Scan for the cell matching the given text and deliver its (X, Y) coordinate at center. 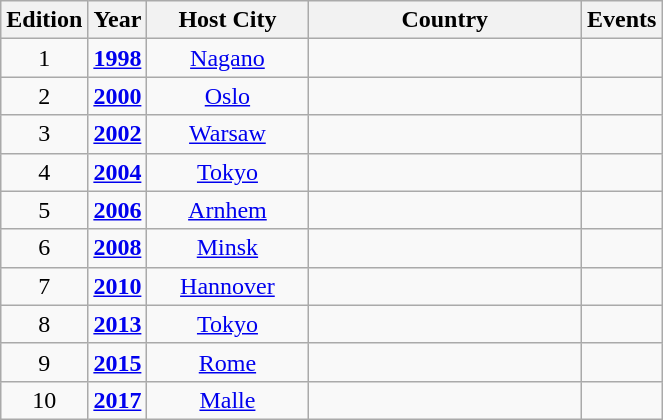
Arnhem (228, 210)
Events (622, 20)
2017 (118, 400)
7 (44, 286)
Minsk (228, 248)
Country (445, 20)
Oslo (228, 96)
2006 (118, 210)
9 (44, 362)
Edition (44, 20)
Host City (228, 20)
Malle (228, 400)
2002 (118, 134)
2 (44, 96)
8 (44, 324)
10 (44, 400)
Rome (228, 362)
6 (44, 248)
2000 (118, 96)
5 (44, 210)
Warsaw (228, 134)
4 (44, 172)
1998 (118, 58)
1 (44, 58)
2015 (118, 362)
Year (118, 20)
2013 (118, 324)
2004 (118, 172)
2010 (118, 286)
2008 (118, 248)
3 (44, 134)
Hannover (228, 286)
Nagano (228, 58)
